Scan for the cell matching the given text and deliver its [x, y] coordinate at center. 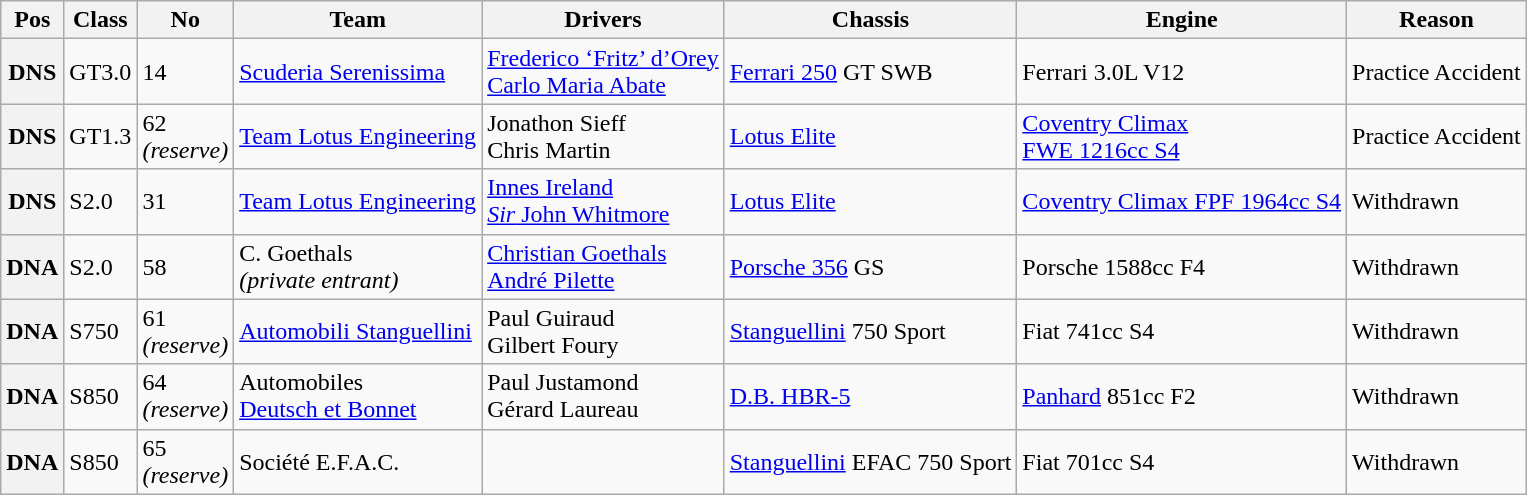
Stanguellini 750 Sport [870, 332]
65(reserve) [186, 462]
Scuderia Serenissima [358, 72]
Class [100, 20]
Stanguellini EFAC 750 Sport [870, 462]
Panhard 851cc F2 [1182, 396]
GT1.3 [100, 136]
Frederico ‘Fritz’ d’Orey Carlo Maria Abate [604, 72]
Fiat 741cc S4 [1182, 332]
14 [186, 72]
Ferrari 3.0L V12 [1182, 72]
62(reserve) [186, 136]
S750 [100, 332]
C. Goethals(private entrant) [358, 266]
Paul Guiraud Gilbert Foury [604, 332]
Team [358, 20]
Fiat 701cc S4 [1182, 462]
Engine [1182, 20]
Drivers [604, 20]
GT3.0 [100, 72]
D.B. HBR-5 [870, 396]
Paul Justamond Gérard Laureau [604, 396]
Christian Goethals André Pilette [604, 266]
Coventry Climax FPF 1964cc S4 [1182, 202]
Jonathon Sieff Chris Martin [604, 136]
Innes Ireland Sir John Whitmore [604, 202]
Porsche 356 GS [870, 266]
Chassis [870, 20]
Ferrari 250 GT SWB [870, 72]
Société E.F.A.C. [358, 462]
AutomobilesDeutsch et Bonnet [358, 396]
64(reserve) [186, 396]
No [186, 20]
Pos [32, 20]
Automobili Stanguellini [358, 332]
Reason [1437, 20]
Porsche 1588cc F4 [1182, 266]
Coventry ClimaxFWE 1216cc S4 [1182, 136]
61(reserve) [186, 332]
58 [186, 266]
31 [186, 202]
